Output the [x, y] coordinate of the center of the cell containing the given text.  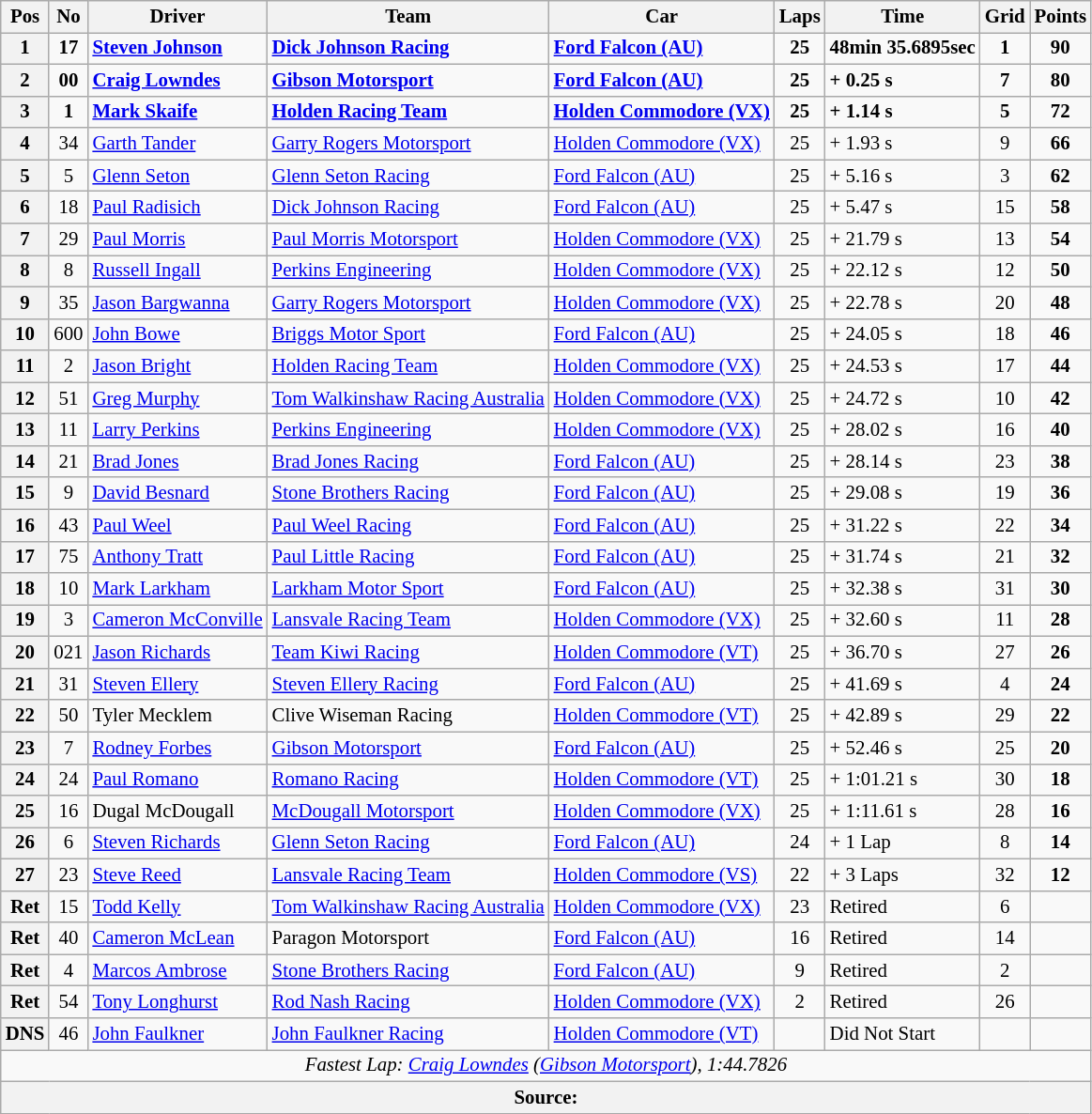
Source: [546, 1097]
Points [1061, 17]
Car [662, 17]
+ 29.08 s [903, 493]
+ 1 Lap [903, 843]
+ 32.60 s [903, 621]
Russell Ingall [177, 271]
Steve Reed [177, 874]
Briggs Motor Sport [408, 334]
+ 24.53 s [903, 366]
+ 5.16 s [903, 176]
38 [1061, 461]
Steven Ellery Racing [408, 684]
Paul Romano [177, 780]
+ 52.46 s [903, 748]
+ 31.22 s [903, 525]
Anthony Tratt [177, 557]
Tony Longhurst [177, 1002]
Greg Murphy [177, 398]
Steven Ellery [177, 684]
48min 35.6895sec [903, 48]
David Besnard [177, 493]
62 [1061, 176]
600 [68, 334]
Paul Weel Racing [408, 525]
John Faulkner Racing [408, 1034]
+ 22.78 s [903, 302]
00 [68, 80]
Did Not Start [903, 1034]
51 [68, 398]
Pos [25, 17]
Cameron McLean [177, 938]
Steven Richards [177, 843]
Jason Richards [177, 653]
+ 3 Laps [903, 874]
Paragon Motorsport [408, 938]
Brad Jones Racing [408, 461]
Time [903, 17]
DNS [25, 1034]
Craig Lowndes [177, 80]
42 [1061, 398]
Grid [1005, 17]
John Bowe [177, 334]
Mark Skaife [177, 112]
Team Kiwi Racing [408, 653]
+ 24.72 s [903, 398]
Paul Morris [177, 240]
+ 1:01.21 s [903, 780]
Mark Larkham [177, 589]
021 [68, 653]
Dugal McDougall [177, 812]
+ 31.74 s [903, 557]
36 [1061, 493]
Paul Radisich [177, 208]
+ 36.70 s [903, 653]
90 [1061, 48]
Cameron McConville [177, 621]
Jason Bright [177, 366]
+ 1.14 s [903, 112]
Driver [177, 17]
48 [1061, 302]
Clive Wiseman Racing [408, 716]
Romano Racing [408, 780]
Brad Jones [177, 461]
+ 32.38 s [903, 589]
+ 24.05 s [903, 334]
Team [408, 17]
+ 28.14 s [903, 461]
+ 28.02 s [903, 430]
80 [1061, 80]
44 [1061, 366]
+ 1:11.61 s [903, 812]
+ 0.25 s [903, 80]
No [68, 17]
Rod Nash Racing [408, 1002]
Rodney Forbes [177, 748]
Paul Weel [177, 525]
43 [68, 525]
Larry Perkins [177, 430]
Todd Kelly [177, 906]
72 [1061, 112]
Paul Morris Motorsport [408, 240]
Laps [800, 17]
Larkham Motor Sport [408, 589]
McDougall Motorsport [408, 812]
Holden Commodore (VS) [662, 874]
Steven Johnson [177, 48]
Paul Little Racing [408, 557]
John Faulkner [177, 1034]
+ 42.89 s [903, 716]
Fastest Lap: Craig Lowndes (Gibson Motorsport), 1:44.7826 [546, 1066]
+ 22.12 s [903, 271]
75 [68, 557]
66 [1061, 144]
58 [1061, 208]
Glenn Seton [177, 176]
+ 41.69 s [903, 684]
+ 5.47 s [903, 208]
+ 21.79 s [903, 240]
Garth Tander [177, 144]
Tyler Mecklem [177, 716]
Marcos Ambrose [177, 970]
+ 1.93 s [903, 144]
35 [68, 302]
Jason Bargwanna [177, 302]
